Determine the [X, Y] coordinate at the center of the cell enclosing the given text.  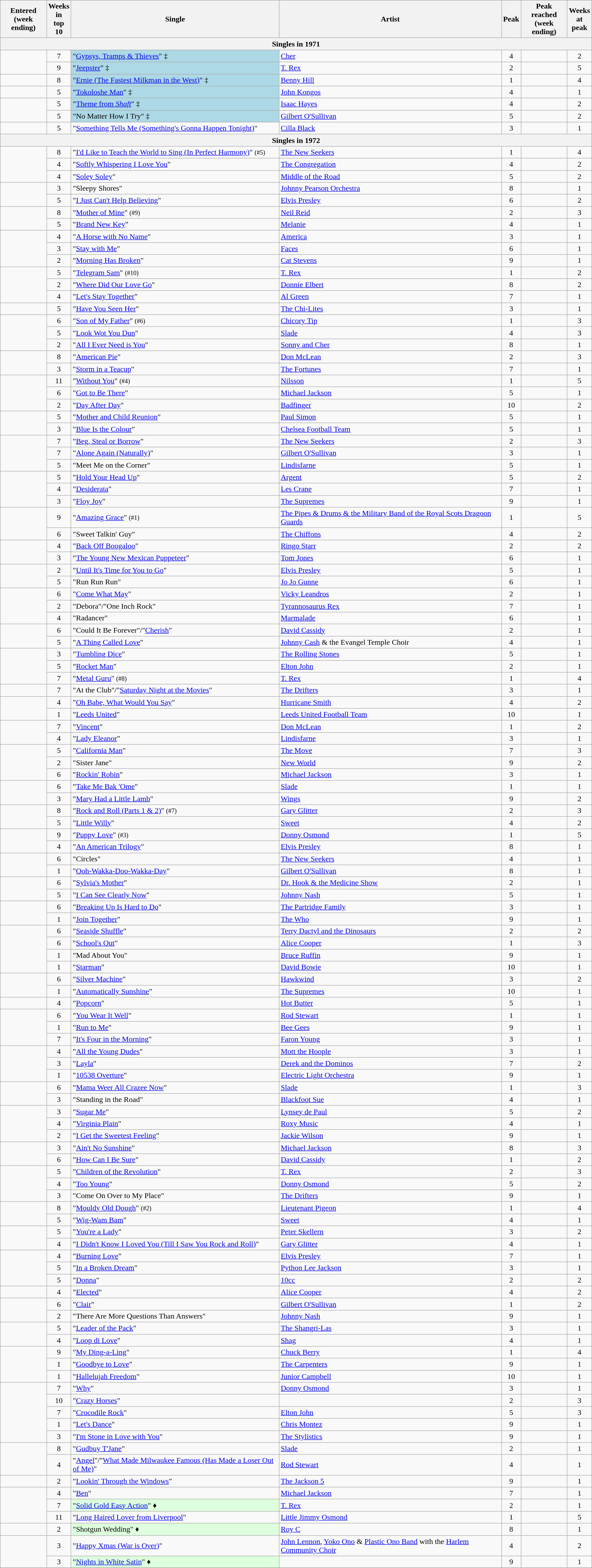
"Starman" [175, 967]
"Little Willy" [175, 823]
The Congregation [390, 164]
"Let's Stay Together" [175, 297]
Mott the Hoople [390, 1051]
"Tumbling Dice" [175, 654]
"You Wear It Well" [175, 1015]
"Leader of the Pack" [175, 1328]
"Metal Guru" (#8) [175, 678]
"Virginia Plain" [175, 1123]
"Take Me Bak 'Ome" [175, 787]
"Something Tells Me (Something's Gonna Happen Tonight)" [175, 128]
"Ben" [175, 1493]
"Got to Be There" [175, 393]
"Puppy Love" (#3) [175, 835]
John Lennon, Yoko Ono & Plastic Ono Band with the Harlem Community Choir [390, 1546]
Chris Montez [390, 1424]
The Fortunes [390, 369]
Chuck Berry [390, 1352]
"Day After Day" [175, 405]
"Beg, Steal or Borrow" [175, 441]
Faron Young [390, 1039]
"Jeepster" ‡ [175, 68]
"All I Ever Need is You" [175, 345]
"American Pie" [175, 357]
Marmalade [390, 618]
Jo Jo Gunne [390, 582]
"Loop di Love" [175, 1340]
The Pipes & Drums & the Military Band of the Royal Scots Dragoon Guards [390, 517]
Dr. Hook & the Medicine Show [390, 883]
"Brand New Key" [175, 224]
"Amazing Grace" (#1) [175, 517]
"Stay with Me" [175, 249]
"In a Broken Dream" [175, 1268]
Little Jimmy Osmond [390, 1517]
"Hallelujah Freedom" [175, 1376]
"Run Run Run" [175, 582]
"Circles" [175, 859]
"How Can I Be Sure" [175, 1160]
"Rocket Man" [175, 666]
"I Didn't Know I Loved You (Till I Saw You Rock and Roll)" [175, 1244]
Derek and the Dominos [390, 1063]
Artist [390, 19]
The Chi-Lites [390, 309]
"Lady Eleanor" [175, 738]
"An American Trilogy" [175, 847]
Weeksatpeak [579, 19]
The Partridge Family [390, 907]
"10538 Overture" [175, 1075]
"I'd Like to Teach the World to Sing (In Perfect Harmony)" (#5) [175, 152]
"Telegram Sam" (#10) [175, 273]
Chicory Tip [390, 321]
"Children of the Revolution" [175, 1172]
Lieutenant Pigeon [390, 1208]
"Run to Me" [175, 1027]
"Crazy Horses" [175, 1400]
"Where Did Our Love Go" [175, 285]
"Leeds United" [175, 714]
The Rolling Stones [390, 654]
"No Matter How I Try" ‡ [175, 116]
"Standing in the Road" [175, 1099]
Blackfoot Sue [390, 1099]
Isaac Hayes [390, 104]
"I'm Stone in Love with You" [175, 1436]
"My Ding-a-Ling" [175, 1352]
Faces [390, 249]
10cc [390, 1280]
"A Horse with No Name" [175, 237]
"Nights in White Satin" ♦ [175, 1562]
Peak reached(week ending) [544, 19]
Cilla Black [390, 128]
Hawkwind [390, 979]
"Happy Xmas (War is Over)" [175, 1546]
"Sister Jane" [175, 762]
"A Thing Called Love" [175, 642]
"Oh Babe, What Would You Say" [175, 702]
Cher [390, 56]
"Storm in a Teacup" [175, 369]
"Come What May" [175, 594]
"Wig-Wam Bam" [175, 1220]
Lynsey de Paul [390, 1111]
Peak [511, 19]
Singles in 1972 [296, 140]
"I Can See Clearly Now" [175, 895]
"Long Haired Lover from Liverpool" [175, 1517]
"Gudbuy T'Jane" [175, 1448]
Leeds United Football Team [390, 714]
Badfinger [390, 405]
Hot Butter [390, 1003]
Bee Gees [390, 1027]
Middle of the Road [390, 176]
Sonny and Cher [390, 345]
Johnny Pearson Orchestra [390, 188]
"Until It's Time for You to Go" [175, 570]
Al Green [390, 297]
"Vincent" [175, 726]
Roy C [390, 1529]
Donnie Elbert [390, 285]
The Chiffons [390, 534]
"Gypsys, Tramps & Thieves" ‡ [175, 56]
Benny Hill [390, 80]
"I Just Can't Help Believing" [175, 200]
Johnny Cash & the Evangel Temple Choir [390, 642]
"Goodbye to Love" [175, 1364]
"Clair" [175, 1304]
"Automatically Sunshine" [175, 991]
Electric Light Orchestra [390, 1075]
America [390, 237]
John Kongos [390, 92]
"Have You Seen Her" [175, 309]
Neil Reid [390, 212]
The Carpenters [390, 1364]
"Breaking Up Is Hard to Do" [175, 907]
"Tokoloshe Man" ‡ [175, 92]
The Stylistics [390, 1436]
"Mary Had a Little Lamb" [175, 799]
"Mad About You" [175, 955]
Peter Skellern [390, 1232]
"Blue Is the Colour" [175, 429]
"At the Club"/"Saturday Night at the Movies" [175, 690]
Ringo Starr [390, 546]
"Theme from Shaft" ‡ [175, 104]
"Sugar Me" [175, 1111]
"Desiderata" [175, 489]
"Popcorn" [175, 1003]
"Morning Has Broken" [175, 261]
Wings [390, 799]
Argent [390, 477]
Tyrannosaurus Rex [390, 606]
"Lookin' Through the Windows" [175, 1481]
"Sweet Talkin' Guy" [175, 534]
"School's Out" [175, 943]
Cat Stevens [390, 261]
"Solid Gold Easy Action" ♦ [175, 1505]
"Sylvia's Mother" [175, 883]
Hurricane Smith [390, 702]
"I Get the Sweetest Feeling" [175, 1135]
"Sleepy Shores" [175, 188]
"Layla" [175, 1063]
"Elected" [175, 1292]
The Move [390, 750]
Python Lee Jackson [390, 1268]
"Mama Weer All Crazee Now" [175, 1087]
"Mother and Child Reunion" [175, 417]
Melanie [390, 224]
Nilsson [390, 381]
Weeksintop10 [59, 19]
"Angel"/"What Made Milwaukee Famous (Has Made a Loser Out of Me)" [175, 1465]
"Soley Soley" [175, 176]
Shag [390, 1340]
"Meet Me on the Corner" [175, 465]
"Ernie (The Fastest Milkman in the West)" ‡ [175, 80]
"Too Young" [175, 1184]
"Join Together" [175, 919]
The Who [390, 919]
"Softly Whispering I Love You" [175, 164]
Tom Jones [390, 558]
"California Man" [175, 750]
"Without You" (#4) [175, 381]
"Floy Joy" [175, 501]
"Come On Over to My Place" [175, 1196]
"Shotgun Wedding" ♦ [175, 1529]
"Mouldy Old Dough" (#2) [175, 1208]
Jackie Wilson [390, 1135]
Singles in 1971 [296, 44]
The Jackson 5 [390, 1481]
"Look Wot You Dun" [175, 333]
"Debora"/"One Inch Rock" [175, 606]
David Bowie [390, 967]
"Crocodile Rock" [175, 1412]
"Donna" [175, 1280]
"Seaside Shuffle" [175, 931]
"Rockin' Robin" [175, 775]
Bruce Ruffin [390, 955]
"There Are More Questions Than Answers" [175, 1316]
"Back Off Boogaloo" [175, 546]
Single [175, 19]
Paul Simon [390, 417]
Terry Dactyl and the Dinosaurs [390, 931]
Vicky Leandros [390, 594]
"Ain't No Sunshine" [175, 1147]
"Let's Dance" [175, 1424]
Roxy Music [390, 1123]
"All the Young Dudes" [175, 1051]
"Ooh-Wakka-Doo-Wakka-Day" [175, 871]
"Alone Again (Naturally)" [175, 453]
"Why" [175, 1388]
The Shangri-Las [390, 1328]
Les Crane [390, 489]
"Mother of Mine" (#9) [175, 212]
"Hold Your Head Up" [175, 477]
"Son of My Father" (#6) [175, 321]
"Silver Machine" [175, 979]
"Could It Be Forever"/"Cherish" [175, 630]
Entered(week ending) [23, 19]
"Rock and Roll (Parts 1 & 2)" (#7) [175, 811]
"Radancer" [175, 618]
Junior Campbell [390, 1376]
Chelsea Football Team [390, 429]
"Burning Love" [175, 1256]
New World [390, 762]
"The Young New Mexican Puppeteer" [175, 558]
"You're a Lady" [175, 1232]
"It's Four in the Morning" [175, 1039]
